Capture the cell that displays the provided text and extract its (X, Y) central coordinate. 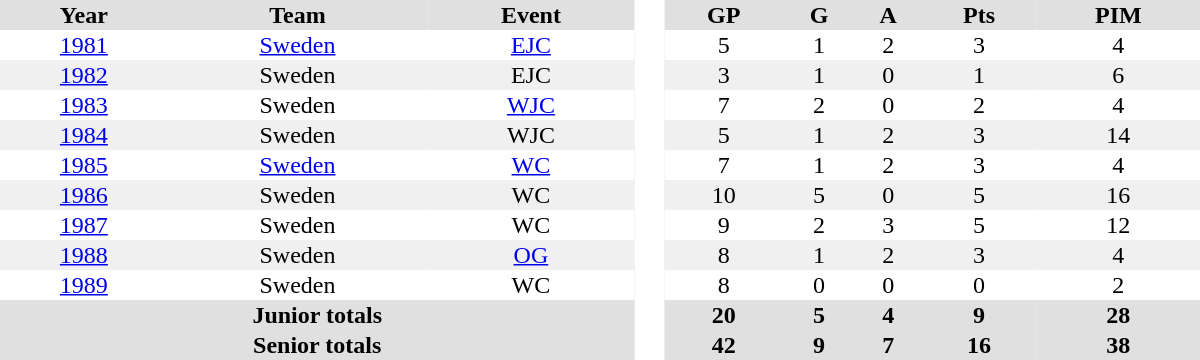
GP (724, 15)
Junior totals (317, 315)
28 (1118, 315)
1989 (84, 285)
6 (1118, 75)
1984 (84, 135)
20 (724, 315)
42 (724, 345)
38 (1118, 345)
12 (1118, 225)
1985 (84, 165)
Team (298, 15)
OG (530, 255)
PIM (1118, 15)
G (818, 15)
Year (84, 15)
1986 (84, 195)
10 (724, 195)
14 (1118, 135)
Event (530, 15)
1988 (84, 255)
1983 (84, 105)
1987 (84, 225)
1982 (84, 75)
Pts (980, 15)
A (888, 15)
Senior totals (317, 345)
1981 (84, 45)
